Find where the given text appears and provide that cell's center as [x, y] coordinate. 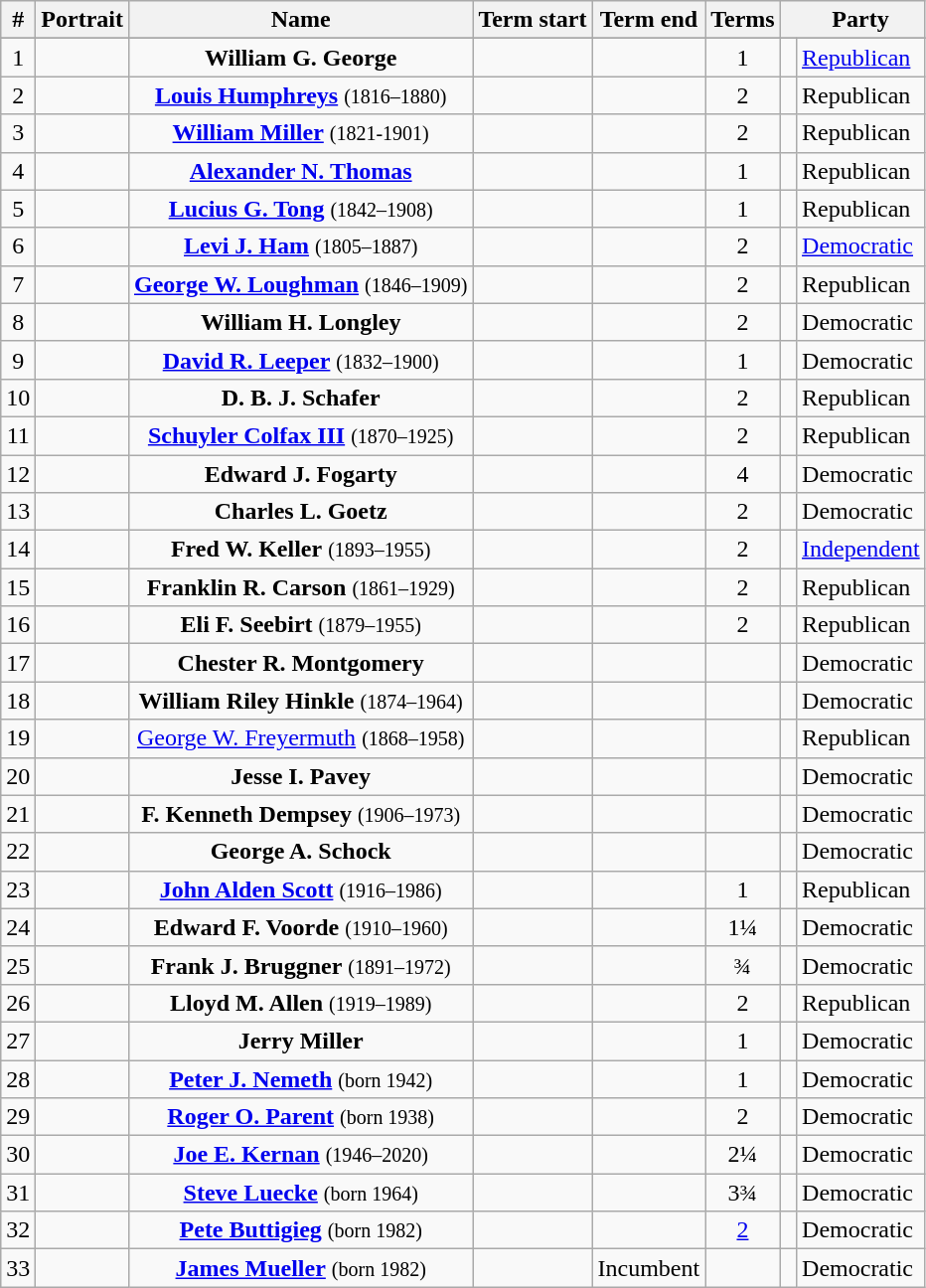
3 [18, 133]
7 [18, 284]
Peter J. Nemeth (born 1942) [300, 1078]
John Alden Scott (1916–1986) [300, 889]
Party [861, 20]
33 [18, 1268]
Lucius G. Tong (1842–1908) [300, 209]
Jesse I. Pavey [300, 776]
Term end [649, 20]
James Mueller (born 1982) [300, 1268]
Charles L. Goetz [300, 512]
Eli F. Seebirt (1879–1955) [300, 625]
2¼ [743, 1155]
32 [18, 1230]
16 [18, 625]
William G. George [300, 58]
Incumbent [649, 1268]
12 [18, 474]
29 [18, 1117]
15 [18, 587]
Pete Buttigieg (born 1982) [300, 1230]
Portrait [82, 20]
George A. Schock [300, 852]
Schuyler Colfax III (1870–1925) [300, 435]
19 [18, 738]
William Miller (1821-1901) [300, 133]
Term start [533, 20]
8 [18, 322]
William Riley Hinkle (1874–1964) [300, 701]
David R. Leeper (1832–1900) [300, 360]
Louis Humphreys (1816–1880) [300, 95]
George W. Freyermuth (1868–1958) [300, 738]
Name [300, 20]
William H. Longley [300, 322]
23 [18, 889]
Edward J. Fogarty [300, 474]
Independent [861, 550]
24 [18, 927]
28 [18, 1078]
30 [18, 1155]
25 [18, 965]
Terms [743, 20]
21 [18, 814]
George W. Loughman (1846–1909) [300, 284]
Alexander N. Thomas [300, 171]
26 [18, 1003]
Edward F. Voorde (1910–1960) [300, 927]
Jerry Miller [300, 1041]
10 [18, 398]
14 [18, 550]
Joe E. Kernan (1946–2020) [300, 1155]
Levi J. Ham (1805–1887) [300, 246]
3¾ [743, 1193]
5 [18, 209]
31 [18, 1193]
18 [18, 701]
22 [18, 852]
¾ [743, 965]
D. B. J. Schafer [300, 398]
6 [18, 246]
9 [18, 360]
Franklin R. Carson (1861–1929) [300, 587]
20 [18, 776]
11 [18, 435]
F. Kenneth Dempsey (1906–1973) [300, 814]
17 [18, 663]
Roger O. Parent (born 1938) [300, 1117]
Chester R. Montgomery [300, 663]
Steve Luecke (born 1964) [300, 1193]
13 [18, 512]
1¼ [743, 927]
Frank J. Bruggner (1891–1972) [300, 965]
# [18, 20]
27 [18, 1041]
Lloyd M. Allen (1919–1989) [300, 1003]
Fred W. Keller (1893–1955) [300, 550]
